Determine the (x, y) coordinate at the center of the cell enclosing the given text.  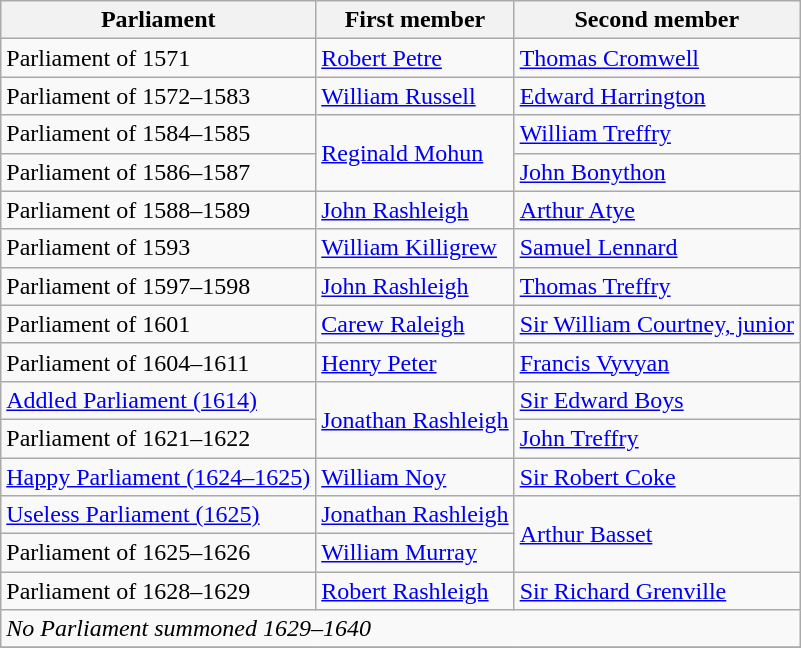
Parliament of 1572–1583 (158, 96)
Sir William Courtney, junior (656, 324)
Parliament of 1601 (158, 324)
Second member (656, 20)
Reginald Mohun (415, 153)
Parliament (158, 20)
Arthur Basset (656, 534)
Samuel Lennard (656, 248)
No Parliament summoned 1629–1640 (400, 629)
Thomas Cromwell (656, 58)
First member (415, 20)
Sir Richard Grenville (656, 591)
Parliament of 1604–1611 (158, 362)
Parliament of 1597–1598 (158, 286)
Parliament of 1593 (158, 248)
William Killigrew (415, 248)
Parliament of 1628–1629 (158, 591)
Edward Harrington (656, 96)
Sir Robert Coke (656, 477)
William Russell (415, 96)
Thomas Treffry (656, 286)
Henry Peter (415, 362)
Robert Petre (415, 58)
Robert Rashleigh (415, 591)
John Bonython (656, 172)
Happy Parliament (1624–1625) (158, 477)
Parliament of 1621–1622 (158, 438)
Sir Edward Boys (656, 400)
William Treffry (656, 134)
Parliament of 1584–1585 (158, 134)
John Treffry (656, 438)
Parliament of 1588–1589 (158, 210)
Parliament of 1625–1626 (158, 553)
Francis Vyvyan (656, 362)
William Noy (415, 477)
Addled Parliament (1614) (158, 400)
Parliament of 1571 (158, 58)
Carew Raleigh (415, 324)
Arthur Atye (656, 210)
William Murray (415, 553)
Parliament of 1586–1587 (158, 172)
Useless Parliament (1625) (158, 515)
